Provide the [X, Y] coordinate of the cell's center where the given text is located.  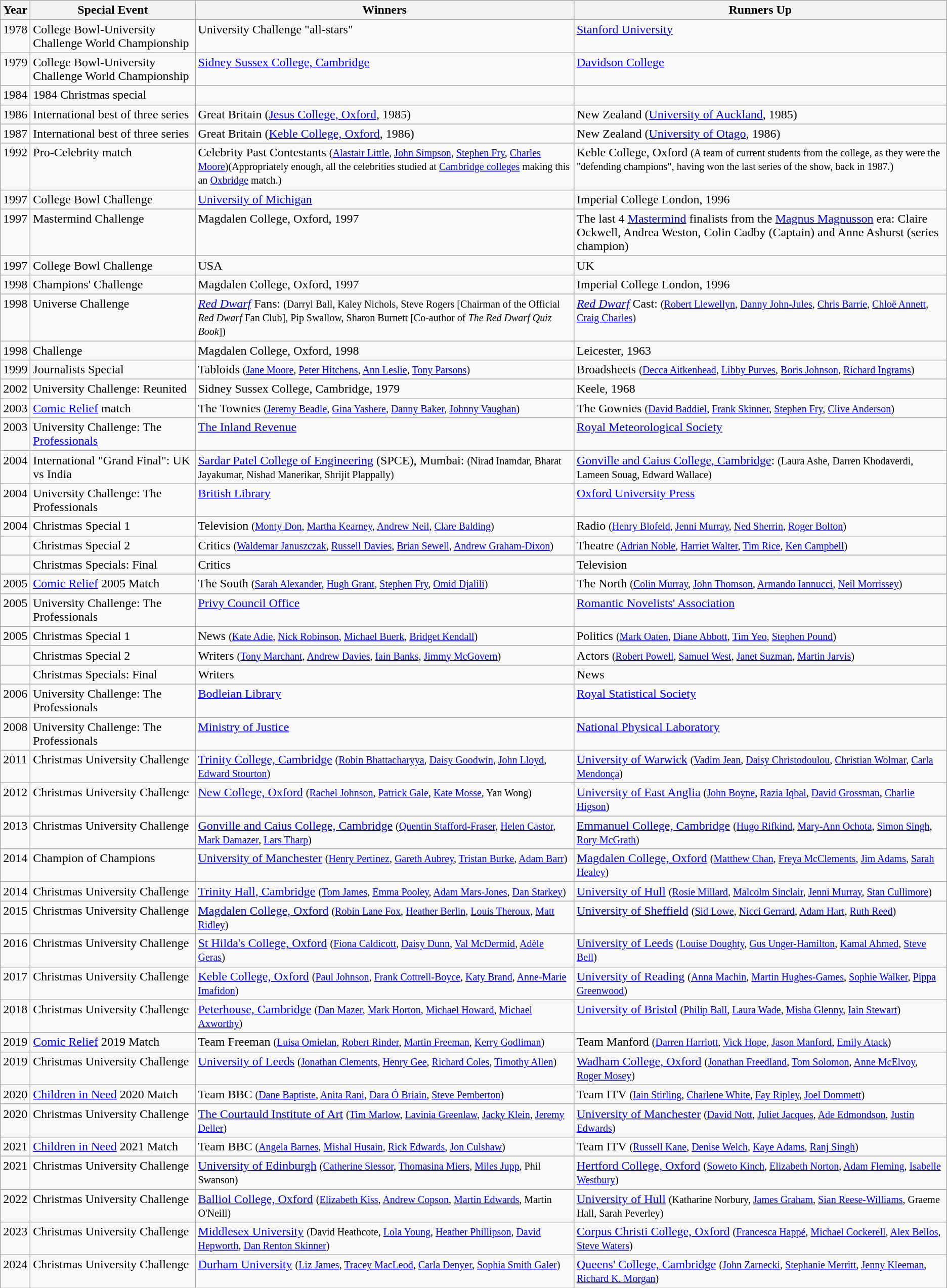
The South (Sarah Alexander, Hugh Grant, Stephen Fry, Omid Djalili) [384, 584]
1984 Christmas special [113, 95]
Magdalen College, Oxford (Matthew Chan, Freya McClements, Jim Adams, Sarah Healey) [760, 865]
Year [15, 10]
1987 [15, 134]
Journalists Special [113, 370]
Emmanuel College, Cambridge (Hugo Rifkind, Mary-Ann Ochota, Simon Singh, Rory McGrath) [760, 833]
Hertford College, Oxford (Soweto Kinch, Elizabeth Norton, Adam Fleming, Isabelle Westbury) [760, 1173]
2006 [15, 700]
Great Britain (Jesus College, Oxford, 1985) [384, 114]
1984 [15, 95]
Sardar Patel College of Engineering (SPCE), Mumbai: (Nirad Inamdar, Bharat Jayakumar, Nishad Manerikar, Shrijit Plappally) [384, 467]
Theatre (Adrian Noble, Harriet Walter, Tim Rice, Ken Campbell) [760, 545]
1979 [15, 69]
Red Dwarf Cast: (Robert Llewellyn, Danny John-Jules, Chris Barrie, Chloë Annett, Craig Charles) [760, 317]
New Zealand (University of Auckland, 1985) [760, 114]
2012 [15, 799]
USA [384, 265]
1999 [15, 370]
The North (Colin Murray, John Thomson, Armando Iannucci, Neil Morrissey) [760, 584]
Actors (Robert Powell, Samuel West, Janet Suzman, Martin Jarvis) [760, 655]
Corpus Christi College, Oxford (Francesca Happé, Michael Cockerell, Alex Bellos, Steve Waters) [760, 1238]
1992 [15, 166]
Critics (Waldemar Januszczak, Russell Davies, Brian Sewell, Andrew Graham-Dixon) [384, 545]
University of Michigan [384, 199]
University Challenge "all-stars" [384, 36]
Leicester, 1963 [760, 351]
Sidney Sussex College, Cambridge [384, 69]
New Zealand (University of Otago, 1986) [760, 134]
Davidson College [760, 69]
University of Manchester (David Nott, Juliet Jacques, Ade Edmondson, Justin Edwards) [760, 1120]
Oxford University Press [760, 500]
Mastermind Challenge [113, 232]
Challenge [113, 351]
University of Leeds (Jonathan Clements, Henry Gee, Richard Coles, Timothy Allen) [384, 1068]
Trinity College, Cambridge (Robin Bhattacharyya, Daisy Goodwin, John Lloyd, Edward Stourton) [384, 767]
News [760, 674]
2013 [15, 833]
University of Sheffield (Sid Lowe, Nicci Gerrard, Adam Hart, Ruth Reed) [760, 918]
Peterhouse, Cambridge (Dan Mazer, Mark Horton, Michael Howard, Michael Axworthy) [384, 1016]
1978 [15, 36]
Radio (Henry Blofeld, Jenni Murray, Ned Sherrin, Roger Bolton) [760, 526]
New College, Oxford (Rachel Johnson, Patrick Gale, Kate Mosse, Yan Wong) [384, 799]
Broadsheets (Decca Aitkenhead, Libby Purves, Boris Johnson, Richard Ingrams) [760, 370]
Runners Up [760, 10]
University of East Anglia (John Boyne, Razia Iqbal, David Grossman, Charlie Higson) [760, 799]
Critics [384, 565]
2016 [15, 950]
University Challenge: Reunited [113, 389]
Comic Relief 2019 Match [113, 1042]
Privy Council Office [384, 610]
2018 [15, 1016]
2017 [15, 983]
University of Hull (Katharine Norbury, James Graham, Sian Reese-Williams, Graeme Hall, Sarah Peverley) [760, 1205]
Wadham College, Oxford (Jonathan Freedland, Tom Solomon, Anne McElvoy, Roger Mosey) [760, 1068]
Romantic Novelists' Association [760, 610]
Durham University (Liz James, Tracey MacLeod, Carla Denyer, Sophia Smith Galer) [384, 1272]
Magdalen College, Oxford, 1998 [384, 351]
University of Manchester (Henry Pertinez, Gareth Aubrey, Tristan Burke, Adam Barr) [384, 865]
Ministry of Justice [384, 734]
The Gownies (David Baddiel, Frank Skinner, Stephen Fry, Clive Anderson) [760, 408]
Bodleian Library [384, 700]
Pro-Celebrity match [113, 166]
Magdalen College, Oxford (Robin Lane Fox, Heather Berlin, Louis Theroux, Matt Ridley) [384, 918]
Team Manford (Darren Harriott, Vick Hope, Jason Manford, Emily Atack) [760, 1042]
Keble College, Oxford (Paul Johnson, Frank Cottrell-Boyce, Katy Brand, Anne-Marie Imafidon) [384, 983]
Team Freeman (Luisa Omielan, Robert Rinder, Martin Freeman, Kerry Godliman) [384, 1042]
UK [760, 265]
University of Warwick (Vadim Jean, Daisy Christodoulou, Christian Wolmar, Carla Mendonça) [760, 767]
Sidney Sussex College, Cambridge, 1979 [384, 389]
2011 [15, 767]
Comic Relief 2005 Match [113, 584]
Children in Need 2021 Match [113, 1146]
Comic Relief match [113, 408]
Royal Statistical Society [760, 700]
2022 [15, 1205]
Royal Meteorological Society [760, 434]
University of Bristol (Philip Ball, Laura Wade, Misha Glenny, Iain Stewart) [760, 1016]
Champions' Challenge [113, 284]
2023 [15, 1238]
Universe Challenge [113, 317]
Team ITV (Iain Stirling, Charlene White, Fay Ripley, Joel Dommett) [760, 1094]
Special Event [113, 10]
2002 [15, 389]
Queens' College, Cambridge (John Zarnecki, Stephanie Merritt, Jenny Kleeman, Richard K. Morgan) [760, 1272]
Champion of Champions [113, 865]
News (Kate Adie, Nick Robinson, Michael Buerk, Bridget Kendall) [384, 636]
Winners [384, 10]
2024 [15, 1272]
St Hilda's College, Oxford (Fiona Caldicott, Daisy Dunn, Val McDermid, Adèle Geras) [384, 950]
Middlesex University (David Heathcote, Lola Young, Heather Phillipson, David Hepworth, Dan Renton Skinner) [384, 1238]
Politics (Mark Oaten, Diane Abbott, Tim Yeo, Stephen Pound) [760, 636]
British Library [384, 500]
Stanford University [760, 36]
Team ITV (Russell Kane, Denise Welch, Kaye Adams, Ranj Singh) [760, 1146]
The Townies (Jeremy Beadle, Gina Yashere, Danny Baker, Johnny Vaughan) [384, 408]
Tabloids (Jane Moore, Peter Hitchens, Ann Leslie, Tony Parsons) [384, 370]
The Inland Revenue [384, 434]
Gonville and Caius College, Cambridge (Quentin Stafford-Fraser, Helen Castor, Mark Damazer, Lars Tharp) [384, 833]
2008 [15, 734]
1986 [15, 114]
Writers (Tony Marchant, Andrew Davies, Iain Banks, Jimmy McGovern) [384, 655]
Team BBC (Dane Baptiste, Anita Rani, Dara Ó Briain, Steve Pemberton) [384, 1094]
National Physical Laboratory [760, 734]
The Courtauld Institute of Art (Tim Marlow, Lavinia Greenlaw, Jacky Klein, Jeremy Deller) [384, 1120]
Television (Monty Don, Martha Kearney, Andrew Neil, Clare Balding) [384, 526]
University of Hull (Rosie Millard, Malcolm Sinclair, Jenni Murray, Stan Cullimore) [760, 891]
Keele, 1968 [760, 389]
Team BBC (Angela Barnes, Mishal Husain, Rick Edwards, Jon Culshaw) [384, 1146]
Great Britain (Keble College, Oxford, 1986) [384, 134]
University of Leeds (Louise Doughty, Gus Unger-Hamilton, Kamal Ahmed, Steve Bell) [760, 950]
Trinity Hall, Cambridge (Tom James, Emma Pooley, Adam Mars-Jones, Dan Starkey) [384, 891]
Gonville and Caius College, Cambridge: (Laura Ashe, Darren Khodaverdi, Lameen Souag, Edward Wallace) [760, 467]
Balliol College, Oxford (Elizabeth Kiss, Andrew Copson, Martin Edwards, Martin O'Neill) [384, 1205]
Writers [384, 674]
University of Reading (Anna Machin, Martin Hughes-Games, Sophie Walker, Pippa Greenwood) [760, 983]
University of Edinburgh (Catherine Slessor, Thomasina Miers, Miles Jupp, Phil Swanson) [384, 1173]
2015 [15, 918]
Children in Need 2020 Match [113, 1094]
International "Grand Final": UK vs India [113, 467]
Television [760, 565]
